Search for the cell housing the specified text and yield its (X, Y) center coordinate. 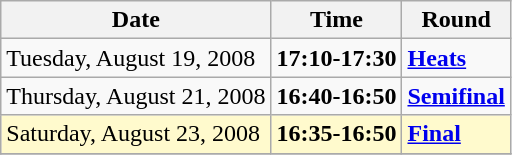
16:40-16:50 (336, 96)
Time (336, 20)
16:35-16:50 (336, 134)
Tuesday, August 19, 2008 (136, 58)
Thursday, August 21, 2008 (136, 96)
Round (456, 20)
Heats (456, 58)
Final (456, 134)
Saturday, August 23, 2008 (136, 134)
17:10-17:30 (336, 58)
Semifinal (456, 96)
Date (136, 20)
